Pinpoint the cell where the given text exists, returning its [X, Y] midpoint coordinate. 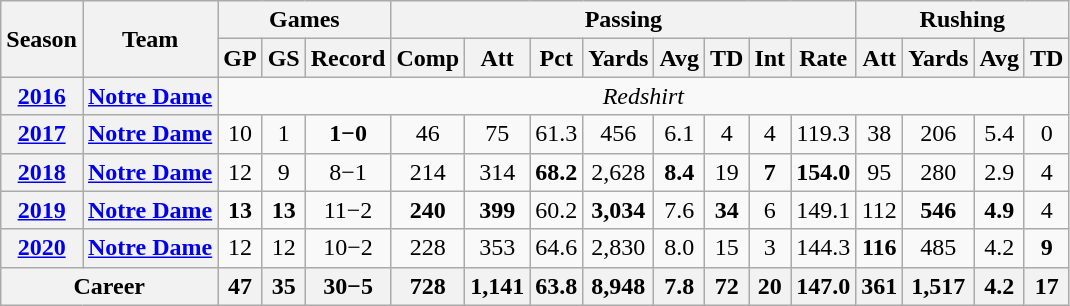
Int [770, 58]
38 [880, 134]
112 [880, 210]
2018 [42, 172]
61.3 [556, 134]
3,034 [618, 210]
2,628 [618, 172]
7 [770, 172]
Pct [556, 58]
Comp [428, 58]
147.0 [824, 286]
Redshirt [644, 96]
4.9 [1000, 210]
Team [150, 39]
60.2 [556, 210]
1−0 [348, 134]
6 [770, 210]
144.3 [824, 248]
30−5 [348, 286]
11−2 [348, 210]
7.6 [680, 210]
728 [428, 286]
19 [726, 172]
Games [304, 20]
2019 [42, 210]
10 [240, 134]
Rushing [962, 20]
1 [284, 134]
116 [880, 248]
10−2 [348, 248]
Rate [824, 58]
17 [1046, 286]
353 [498, 248]
206 [938, 134]
399 [498, 210]
63.8 [556, 286]
0 [1046, 134]
214 [428, 172]
228 [428, 248]
8−1 [348, 172]
6.1 [680, 134]
20 [770, 286]
2.9 [1000, 172]
8,948 [618, 286]
46 [428, 134]
95 [880, 172]
240 [428, 210]
1,517 [938, 286]
456 [618, 134]
5.4 [1000, 134]
35 [284, 286]
Passing [624, 20]
15 [726, 248]
1,141 [498, 286]
47 [240, 286]
68.2 [556, 172]
75 [498, 134]
34 [726, 210]
3 [770, 248]
8.0 [680, 248]
280 [938, 172]
2020 [42, 248]
Record [348, 58]
546 [938, 210]
GS [284, 58]
GP [240, 58]
7.8 [680, 286]
314 [498, 172]
119.3 [824, 134]
154.0 [824, 172]
485 [938, 248]
2017 [42, 134]
361 [880, 286]
8.4 [680, 172]
Career [110, 286]
149.1 [824, 210]
2016 [42, 96]
2,830 [618, 248]
Season [42, 39]
72 [726, 286]
64.6 [556, 248]
